Determine the [x, y] coordinate at the center of the cell enclosing the given text.  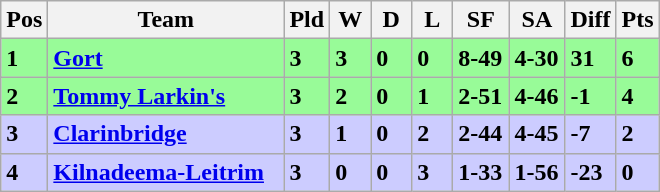
-7 [590, 134]
Team [166, 20]
2-51 [481, 96]
2-44 [481, 134]
8-49 [481, 58]
4-45 [537, 134]
L [432, 20]
-1 [590, 96]
6 [638, 58]
4-46 [537, 96]
Kilnadeema-Leitrim [166, 172]
W [350, 20]
Pos [24, 20]
-23 [590, 172]
4-30 [537, 58]
Gort [166, 58]
Tommy Larkin's [166, 96]
1-56 [537, 172]
Pts [638, 20]
Diff [590, 20]
SA [537, 20]
1-33 [481, 172]
Clarinbridge [166, 134]
Pld [307, 20]
31 [590, 58]
D [392, 20]
SF [481, 20]
